Find where the given text appears and provide that cell's center as [X, Y] coordinate. 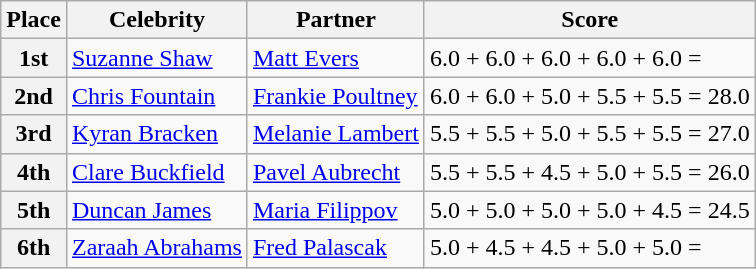
Melanie Lambert [336, 134]
Fred Palascak [336, 248]
5th [34, 210]
Place [34, 20]
Suzanne Shaw [156, 58]
Zaraah Abrahams [156, 248]
Clare Buckfield [156, 172]
Matt Evers [336, 58]
Duncan James [156, 210]
2nd [34, 96]
6.0 + 6.0 + 5.0 + 5.5 + 5.5 = 28.0 [590, 96]
1st [34, 58]
Chris Fountain [156, 96]
5.0 + 4.5 + 4.5 + 5.0 + 5.0 = [590, 248]
6.0 + 6.0 + 6.0 + 6.0 + 6.0 = [590, 58]
Frankie Poultney [336, 96]
5.5 + 5.5 + 4.5 + 5.0 + 5.5 = 26.0 [590, 172]
Maria Filippov [336, 210]
3rd [34, 134]
Partner [336, 20]
4th [34, 172]
Celebrity [156, 20]
5.0 + 5.0 + 5.0 + 5.0 + 4.5 = 24.5 [590, 210]
Kyran Bracken [156, 134]
6th [34, 248]
Score [590, 20]
Pavel Aubrecht [336, 172]
5.5 + 5.5 + 5.0 + 5.5 + 5.5 = 27.0 [590, 134]
